Return [x, y] of the center of cell containing provided text 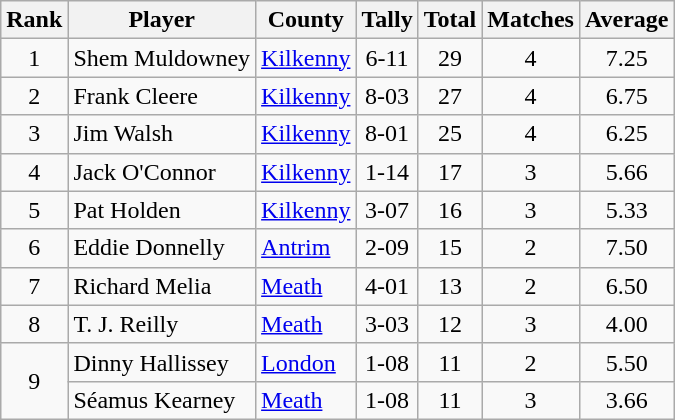
6.75 [626, 96]
12 [450, 324]
Jim Walsh [162, 134]
5.50 [626, 362]
County [306, 20]
3.66 [626, 400]
9 [34, 381]
Matches [531, 20]
3-03 [387, 324]
13 [450, 286]
1 [34, 58]
5 [34, 210]
Frank Cleere [162, 96]
1-14 [387, 172]
7 [34, 286]
Richard Melia [162, 286]
8 [34, 324]
Dinny Hallissey [162, 362]
Player [162, 20]
5.33 [626, 210]
6 [34, 248]
6.25 [626, 134]
Average [626, 20]
3-07 [387, 210]
Eddie Donnelly [162, 248]
7.50 [626, 248]
8-03 [387, 96]
6.50 [626, 286]
2-09 [387, 248]
17 [450, 172]
4-01 [387, 286]
Jack O'Connor [162, 172]
5.66 [626, 172]
16 [450, 210]
Tally [387, 20]
London [306, 362]
8-01 [387, 134]
Pat Holden [162, 210]
4.00 [626, 324]
27 [450, 96]
29 [450, 58]
Séamus Kearney [162, 400]
T. J. Reilly [162, 324]
Rank [34, 20]
25 [450, 134]
Shem Muldowney [162, 58]
Total [450, 20]
6-11 [387, 58]
Antrim [306, 248]
7.25 [626, 58]
15 [450, 248]
